Output the [x, y] coordinate of the center of the cell containing the given text.  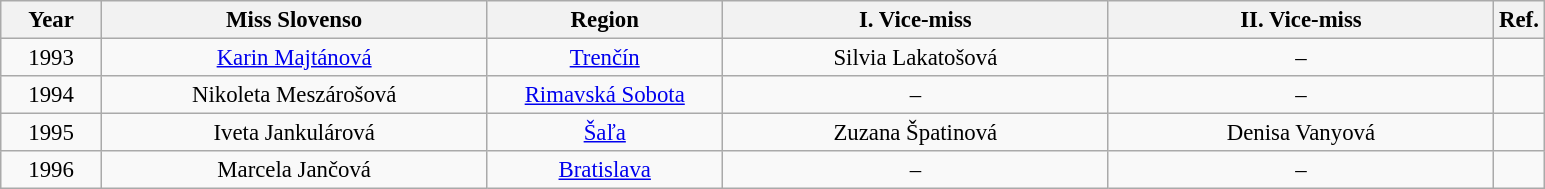
II. Vice-miss [1301, 20]
Zuzana Špatinová [916, 133]
Ref. [1519, 20]
Karin Majtánová [294, 58]
Miss Slovenso [294, 20]
1996 [52, 170]
Bratislava [605, 170]
1994 [52, 95]
Year [52, 20]
1993 [52, 58]
Nikoleta Meszárošová [294, 95]
1995 [52, 133]
Šaľa [605, 133]
I. Vice-miss [916, 20]
Region [605, 20]
Silvia Lakatošová [916, 58]
Iveta Jankulárová [294, 133]
Rimavská Sobota [605, 95]
Marcela Jančová [294, 170]
Trenčín [605, 58]
Denisa Vanyová [1301, 133]
